Locate the cell with the specified text and output its (x, y) center coordinate. 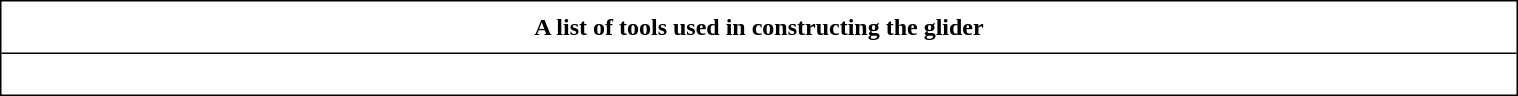
A list of tools used in constructing the glider (759, 28)
